Pinpoint the cell where the given text exists, returning its (X, Y) midpoint coordinate. 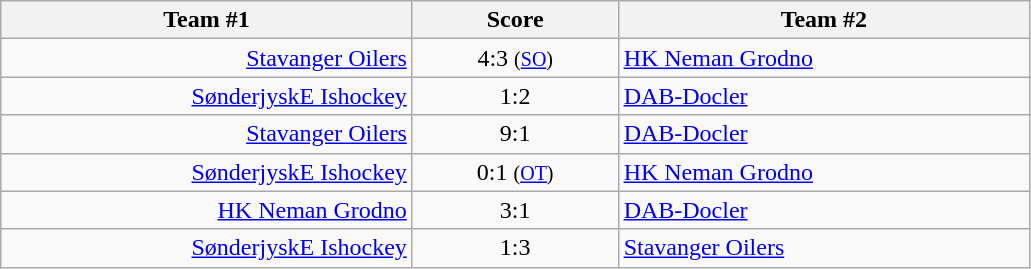
Team #2 (824, 20)
9:1 (515, 134)
1:2 (515, 96)
Score (515, 20)
4:3 (SO) (515, 58)
1:3 (515, 248)
Team #1 (207, 20)
0:1 (OT) (515, 172)
3:1 (515, 210)
